Determine the (X, Y) coordinate at the center of the cell enclosing the given text.  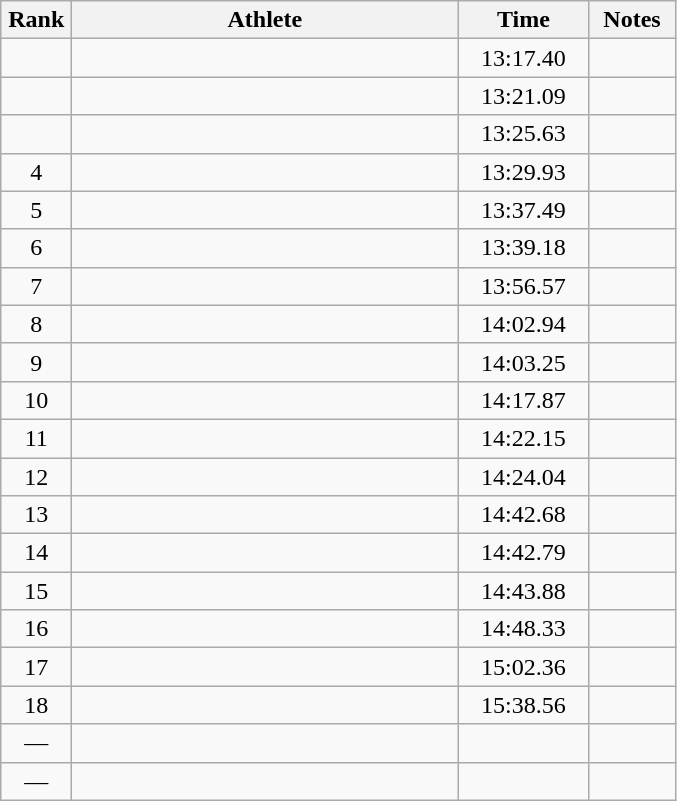
9 (36, 362)
15 (36, 591)
14 (36, 553)
13:21.09 (524, 96)
5 (36, 210)
13:37.49 (524, 210)
10 (36, 400)
18 (36, 705)
15:02.36 (524, 667)
14:03.25 (524, 362)
14:17.87 (524, 400)
13:39.18 (524, 248)
4 (36, 172)
15:38.56 (524, 705)
14:42.79 (524, 553)
12 (36, 477)
13:25.63 (524, 134)
11 (36, 438)
Athlete (265, 20)
14:24.04 (524, 477)
8 (36, 324)
Rank (36, 20)
13:56.57 (524, 286)
7 (36, 286)
16 (36, 629)
Notes (632, 20)
17 (36, 667)
13 (36, 515)
14:43.88 (524, 591)
14:42.68 (524, 515)
13:17.40 (524, 58)
14:48.33 (524, 629)
13:29.93 (524, 172)
14:22.15 (524, 438)
14:02.94 (524, 324)
6 (36, 248)
Time (524, 20)
